Detect which cell encompasses the target text, then output its [X, Y] center coordinate. 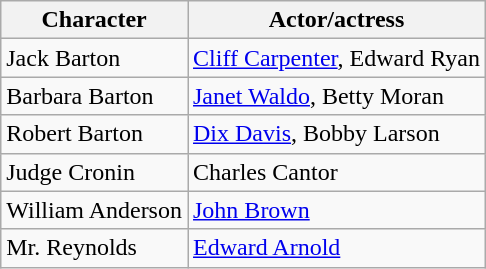
John Brown [337, 210]
Barbara Barton [94, 96]
William Anderson [94, 210]
Character [94, 20]
Cliff Carpenter, Edward Ryan [337, 58]
Janet Waldo, Betty Moran [337, 96]
Judge Cronin [94, 172]
Jack Barton [94, 58]
Mr. Reynolds [94, 248]
Robert Barton [94, 134]
Edward Arnold [337, 248]
Charles Cantor [337, 172]
Actor/actress [337, 20]
Dix Davis, Bobby Larson [337, 134]
